For the text-containing cell, return its midpoint in (x, y) coordinate format. 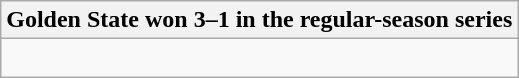
Golden State won 3–1 in the regular-season series (260, 20)
